Detect which cell encompasses the target text, then output its [X, Y] center coordinate. 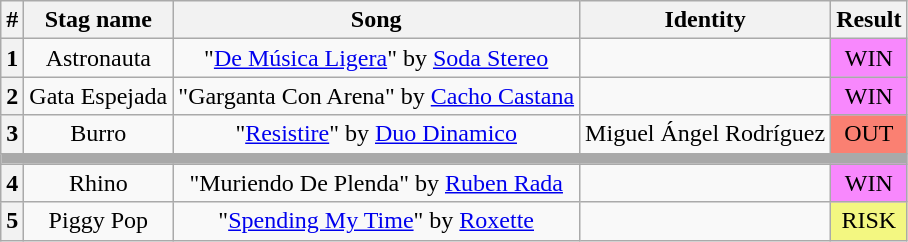
5 [12, 221]
RISK [869, 221]
"Muriendo De Plenda" by Ruben Rada [376, 183]
Result [869, 20]
"De Música Ligera" by Soda Stereo [376, 58]
Song [376, 20]
Rhino [98, 183]
2 [12, 96]
"Spending My Time" by Roxette [376, 221]
Burro [98, 134]
# [12, 20]
"Resistire" by Duo Dinamico [376, 134]
Gata Espejada [98, 96]
Miguel Ángel Rodríguez [706, 134]
Identity [706, 20]
Stag name [98, 20]
4 [12, 183]
3 [12, 134]
1 [12, 58]
Piggy Pop [98, 221]
Astronauta [98, 58]
OUT [869, 134]
"Garganta Con Arena" by Cacho Castana [376, 96]
